Return (x, y) of the center of cell containing provided text 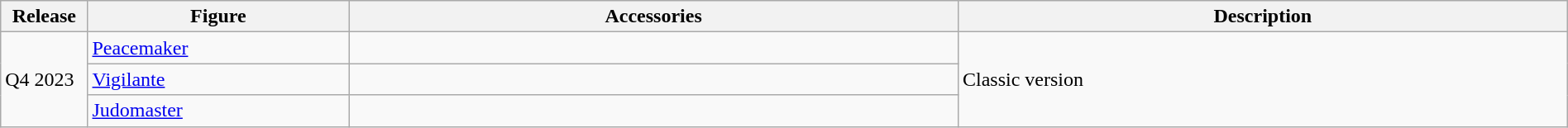
Description (1262, 17)
Peacemaker (218, 48)
Judomaster (218, 111)
Figure (218, 17)
Vigilante (218, 79)
Accessories (653, 17)
Q4 2023 (45, 79)
Release (45, 17)
Classic version (1262, 79)
